Identify which cell holds the provided text, then report its [x, y] central coordinate. 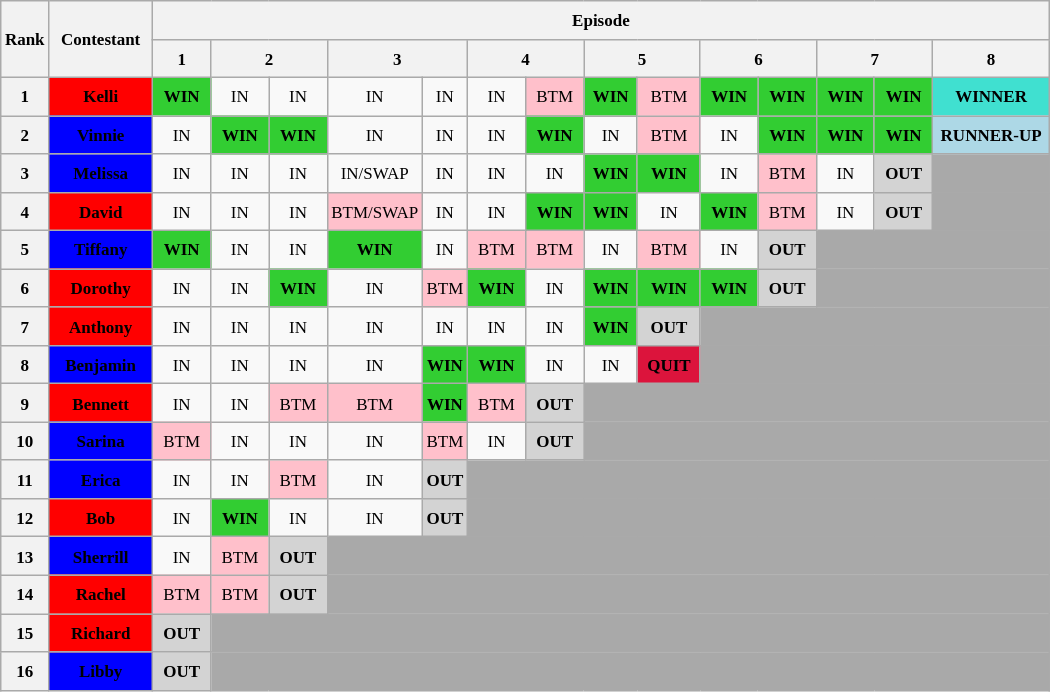
Rachel [101, 595]
BTM/SWAP [374, 212]
WINNER [991, 97]
16 [25, 671]
Dorothy [101, 288]
Benjamin [101, 365]
Erica [101, 480]
David [101, 212]
IN/SWAP [374, 173]
Anthony [101, 326]
Libby [101, 671]
Contestant [101, 40]
10 [25, 441]
12 [25, 518]
Bob [101, 518]
Kelli [101, 97]
Bennett [101, 403]
Richard [101, 633]
Melissa [101, 173]
14 [25, 595]
11 [25, 480]
RUNNER-UP [991, 135]
15 [25, 633]
Rank [25, 40]
13 [25, 556]
Tiffany [101, 250]
Sarina [101, 441]
Episode [602, 20]
Vinnie [101, 135]
9 [25, 403]
QUIT [668, 365]
Sherrill [101, 556]
